Determine the [x, y] coordinate at the center of the cell enclosing the given text.  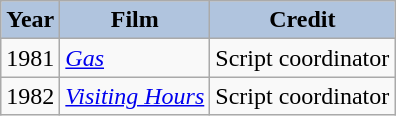
Film [135, 20]
1982 [30, 96]
Year [30, 20]
Visiting Hours [135, 96]
1981 [30, 58]
Gas [135, 58]
Credit [302, 20]
